Identify which cell holds the provided text, then report its (X, Y) central coordinate. 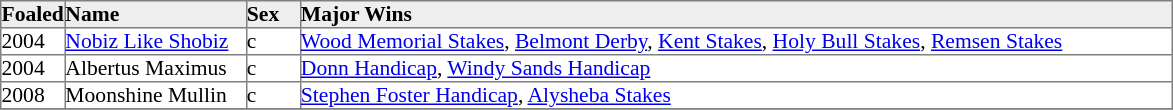
Wood Memorial Stakes, Belmont Derby, Kent Stakes, Holy Bull Stakes, Remsen Stakes (736, 42)
Albertus Maximus (156, 68)
Donn Handicap, Windy Sands Handicap (736, 68)
Sex (273, 14)
2008 (33, 96)
Nobiz Like Shobiz (156, 42)
Major Wins (736, 14)
Stephen Foster Handicap, Alysheba Stakes (736, 96)
Foaled (33, 14)
Name (156, 14)
Moonshine Mullin (156, 96)
